Scan for the cell matching the given text and deliver its (x, y) coordinate at center. 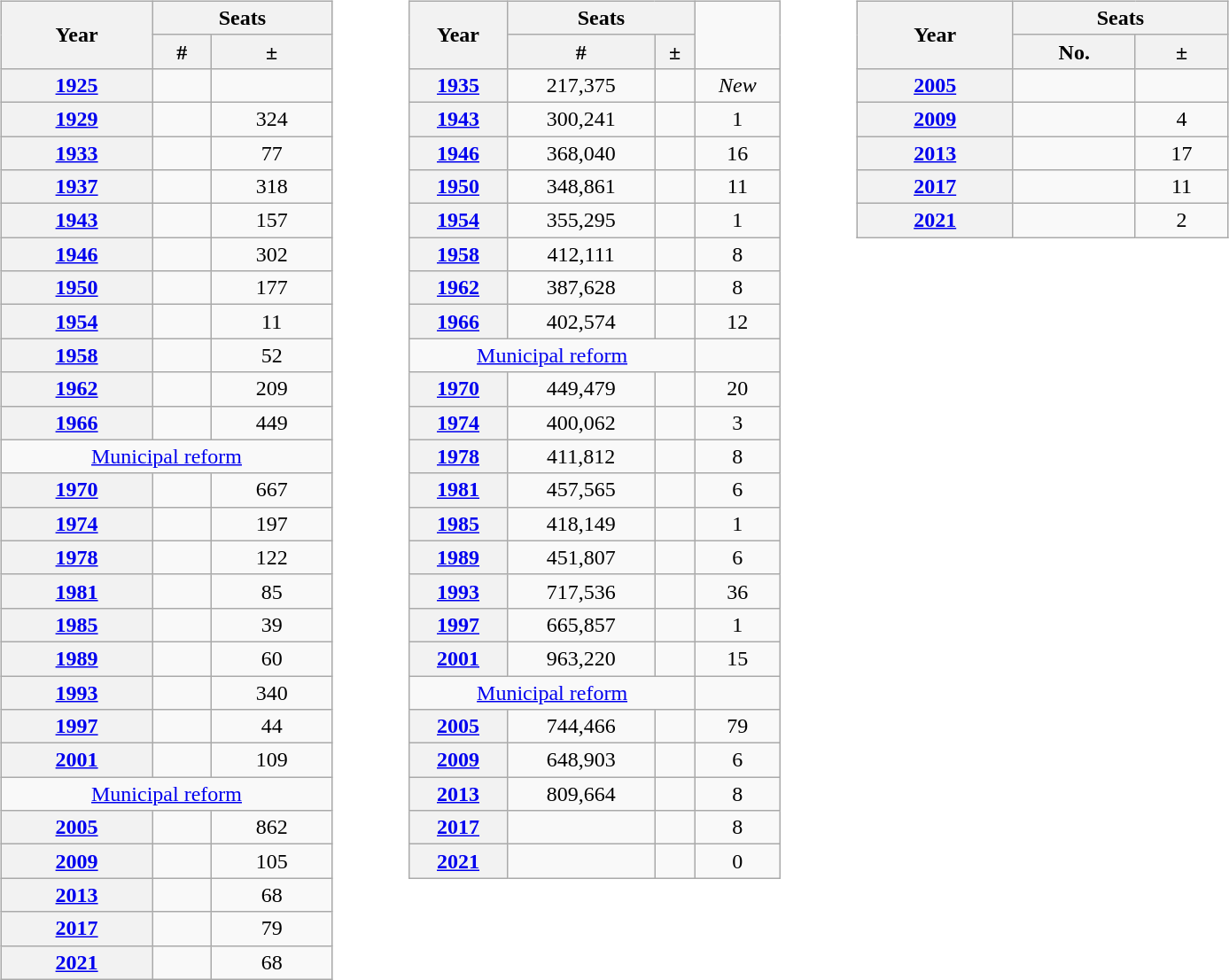
355,295 (581, 221)
44 (272, 727)
105 (272, 861)
665,857 (581, 625)
963,220 (581, 658)
77 (272, 153)
667 (272, 490)
402,574 (581, 322)
17 (1181, 153)
449,479 (581, 389)
1933 (76, 153)
122 (272, 557)
1929 (76, 119)
648,903 (581, 760)
449 (272, 423)
12 (737, 322)
400,062 (581, 423)
39 (272, 625)
60 (272, 658)
862 (272, 828)
412,111 (581, 254)
324 (272, 119)
217,375 (581, 85)
16 (737, 153)
717,536 (581, 591)
No. (1074, 51)
New (737, 85)
1925 (76, 85)
348,861 (581, 187)
411,812 (581, 456)
1935 (459, 85)
0 (737, 861)
368,040 (581, 153)
744,466 (581, 727)
809,664 (581, 794)
387,628 (581, 288)
197 (272, 524)
318 (272, 187)
157 (272, 221)
85 (272, 591)
2 (1181, 221)
209 (272, 389)
300,241 (581, 119)
457,565 (581, 490)
177 (272, 288)
52 (272, 355)
15 (737, 658)
418,149 (581, 524)
340 (272, 692)
20 (737, 389)
3 (737, 423)
1937 (76, 187)
36 (737, 591)
4 (1181, 119)
109 (272, 760)
451,807 (581, 557)
302 (272, 254)
